Find where the given text appears and provide that cell's center as (X, Y) coordinate. 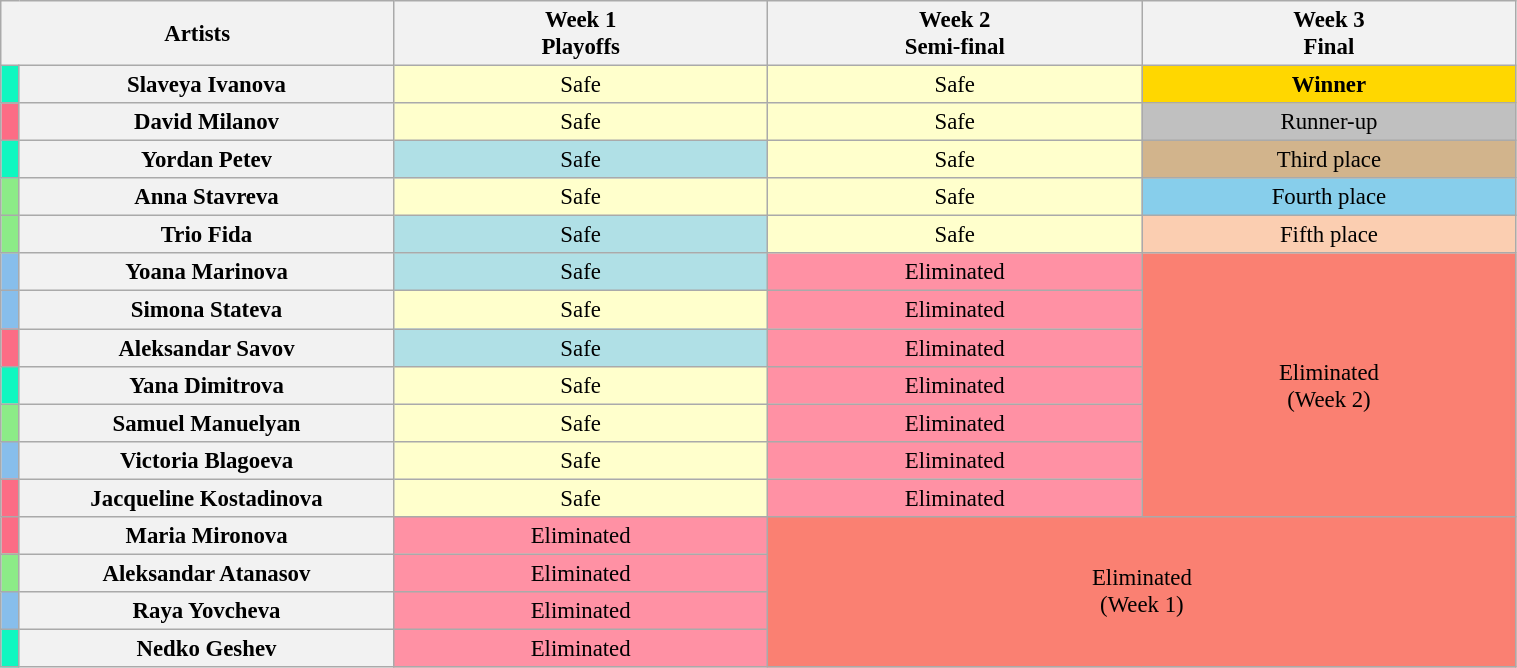
Raya Yovcheva (206, 611)
Simona Stateva (206, 310)
Fourth place (1329, 197)
Runner-up (1329, 122)
Eliminated(Week 2) (1329, 386)
Third place (1329, 160)
Week 3Final (1329, 34)
Aleksandar Atanasov (206, 573)
Yoana Marinova (206, 273)
Aleksandar Savov (206, 348)
Samuel Manuelyan (206, 423)
Eliminated(Week 1) (1142, 592)
Slaveya Ivanova (206, 85)
Yordan Petev (206, 160)
Winner (1329, 85)
Trio Fida (206, 235)
David Milanov (206, 122)
Fifth place (1329, 235)
Yana Dimitrova (206, 385)
Artists (198, 34)
Nedko Geshev (206, 648)
Maria Mironova (206, 536)
Victoria Blagoeva (206, 460)
Anna Stavreva (206, 197)
Week 2Semi-final (955, 34)
Week 1Playoffs (581, 34)
Jacqueline Kostadinova (206, 498)
